Determine the [X, Y] coordinate at the center of the cell enclosing the given text.  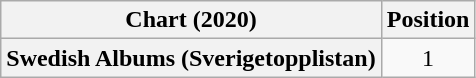
Swedish Albums (Sverigetopplistan) [191, 58]
Position [428, 20]
1 [428, 58]
Chart (2020) [191, 20]
